Output the (x, y) coordinate of the center of the cell containing the given text.  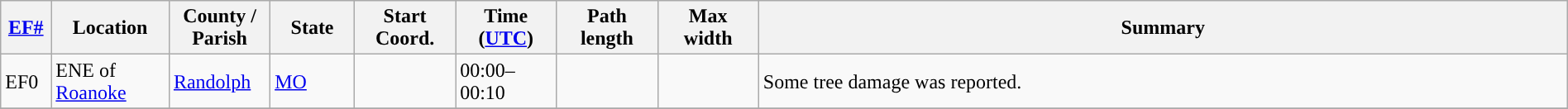
EF# (26, 28)
EF0 (26, 81)
State (313, 28)
Randolph (219, 81)
County / Parish (219, 28)
Summary (1163, 28)
Location (111, 28)
Some tree damage was reported. (1163, 81)
00:00–00:10 (506, 81)
MO (313, 81)
Start Coord. (404, 28)
Max width (708, 28)
Time (UTC) (506, 28)
ENE of Roanoke (111, 81)
Path length (607, 28)
